For the text-containing cell, return its midpoint in [X, Y] coordinate format. 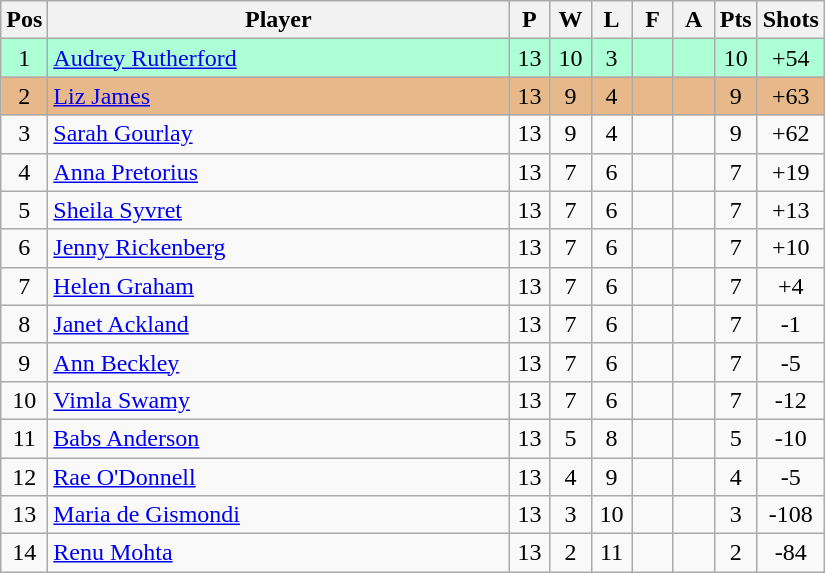
Babs Anderson [278, 438]
L [612, 20]
Sheila Syvret [278, 210]
A [694, 20]
-84 [790, 553]
Ann Beckley [278, 362]
+13 [790, 210]
Audrey Rutherford [278, 58]
-10 [790, 438]
F [652, 20]
Janet Ackland [278, 324]
Player [278, 20]
Maria de Gismondi [278, 515]
P [530, 20]
+62 [790, 134]
+10 [790, 248]
Jenny Rickenberg [278, 248]
Anna Pretorius [278, 172]
Sarah Gourlay [278, 134]
-1 [790, 324]
14 [24, 553]
+4 [790, 286]
+54 [790, 58]
Pts [736, 20]
Pos [24, 20]
-12 [790, 400]
+19 [790, 172]
Renu Mohta [278, 553]
Rae O'Donnell [278, 477]
Helen Graham [278, 286]
Shots [790, 20]
+63 [790, 96]
1 [24, 58]
-108 [790, 515]
12 [24, 477]
W [570, 20]
Liz James [278, 96]
Vimla Swamy [278, 400]
